Return the (x, y) coordinate for the center point of the cell that contains the specified text.  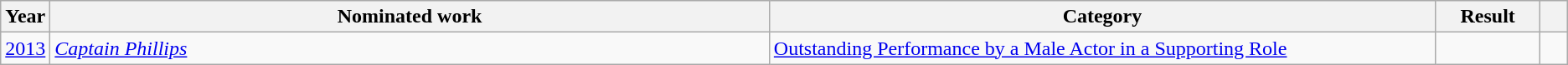
Category (1102, 17)
2013 (25, 48)
Nominated work (410, 17)
Year (25, 17)
Outstanding Performance by a Male Actor in a Supporting Role (1102, 48)
Result (1488, 17)
Captain Phillips (410, 48)
